Determine the (X, Y) coordinate at the center of the cell enclosing the given text.  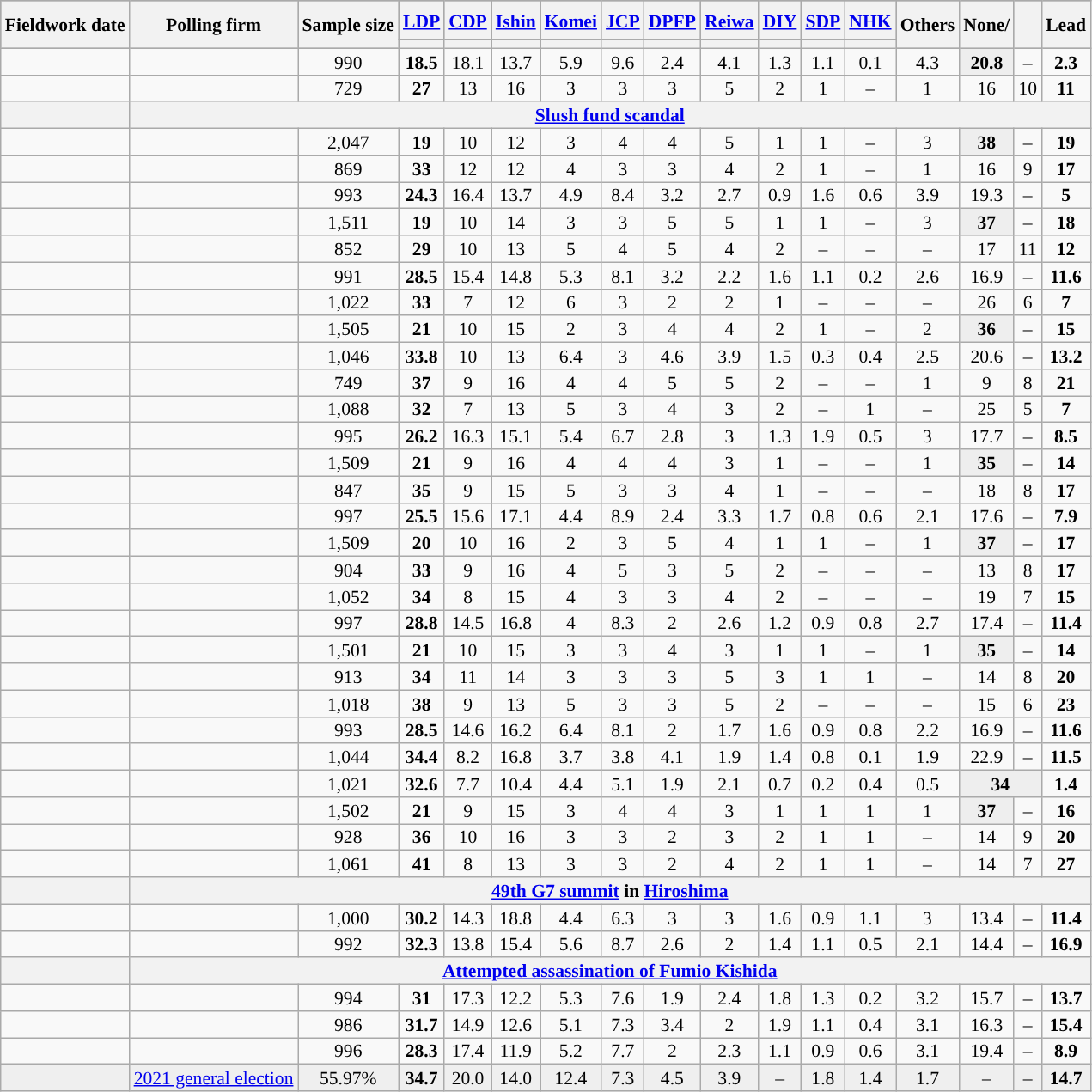
9.6 (623, 62)
5.2 (570, 1052)
41 (421, 864)
17.3 (467, 998)
996 (349, 1052)
Slush fund scandal (610, 115)
14.8 (515, 275)
4.9 (570, 196)
6.3 (623, 918)
994 (349, 998)
SDP (823, 21)
992 (349, 943)
1,052 (349, 596)
15.1 (515, 436)
2021 general election (214, 1077)
32.6 (421, 784)
32 (421, 409)
13.4 (986, 918)
19.3 (986, 196)
49th G7 summit in Hiroshima (610, 890)
1,502 (349, 811)
847 (349, 490)
Komei (570, 21)
28.3 (421, 1052)
1,000 (349, 918)
7.6 (623, 998)
34.7 (421, 1077)
12.2 (515, 998)
19.4 (986, 1052)
Reiwa (729, 21)
Attempted assassination of Fumio Kishida (610, 971)
None/ (986, 24)
913 (349, 677)
22.9 (986, 758)
14.0 (515, 1077)
1,044 (349, 758)
25 (986, 409)
1,061 (349, 864)
20.0 (467, 1077)
18.5 (421, 62)
DIY (780, 21)
4.6 (672, 356)
14.7 (1065, 1077)
24.3 (421, 196)
13.2 (1065, 356)
NHK (869, 21)
33.8 (421, 356)
8.2 (467, 758)
2,047 (349, 143)
869 (349, 168)
3.8 (623, 758)
34.4 (421, 758)
55.97% (349, 1077)
29 (421, 249)
1,501 (349, 650)
13.8 (467, 943)
20.8 (986, 62)
JCP (623, 21)
4.5 (672, 1077)
4.3 (928, 62)
31.7 (421, 1024)
17.7 (986, 436)
1,021 (349, 784)
16.2 (515, 730)
904 (349, 570)
852 (349, 249)
995 (349, 436)
32.3 (421, 943)
12.6 (515, 1024)
Fieldwork date (65, 24)
8.7 (623, 943)
17.1 (515, 515)
LDP (421, 21)
28.8 (421, 624)
5.9 (570, 62)
1,505 (349, 330)
0.3 (823, 356)
2.5 (928, 356)
1.2 (780, 624)
20.6 (986, 356)
6.7 (623, 436)
15.6 (467, 515)
1.5 (780, 356)
3.4 (672, 1024)
31 (421, 998)
2.8 (672, 436)
1,046 (349, 356)
7.9 (1065, 515)
8.3 (623, 624)
30.2 (421, 918)
17.6 (986, 515)
26.2 (421, 436)
18.8 (515, 918)
5.6 (570, 943)
12.4 (570, 1077)
991 (349, 275)
25.5 (421, 515)
1,018 (349, 703)
990 (349, 62)
8.5 (1065, 436)
928 (349, 837)
CDP (467, 21)
1,022 (349, 302)
3.3 (729, 515)
Polling firm (214, 24)
Lead (1065, 24)
986 (349, 1024)
1,511 (349, 222)
26 (986, 302)
749 (349, 383)
Ishin (515, 21)
14.6 (467, 730)
23 (1065, 703)
10.4 (515, 784)
8.4 (623, 196)
11.5 (1065, 758)
14.4 (986, 943)
5.4 (570, 436)
0.7 (780, 784)
Others (928, 24)
Sample size (349, 24)
729 (349, 88)
14.3 (467, 918)
3.7 (570, 758)
16.4 (467, 196)
DPFP (672, 21)
1,088 (349, 409)
18.1 (467, 62)
15.7 (986, 998)
14.9 (467, 1024)
14.5 (467, 624)
11.9 (515, 1052)
